Determine the [x, y] coordinate at the center of the cell enclosing the given text.  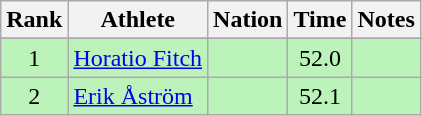
Nation [248, 20]
1 [34, 58]
Erik Åström [138, 96]
2 [34, 96]
Horatio Fitch [138, 58]
52.1 [320, 96]
52.0 [320, 58]
Athlete [138, 20]
Time [320, 20]
Notes [386, 20]
Rank [34, 20]
